Scan for the cell matching the given text and deliver its [X, Y] coordinate at center. 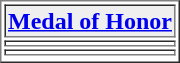
Medal of Honor [90, 20]
